Capture the cell that displays the provided text and extract its [X, Y] central coordinate. 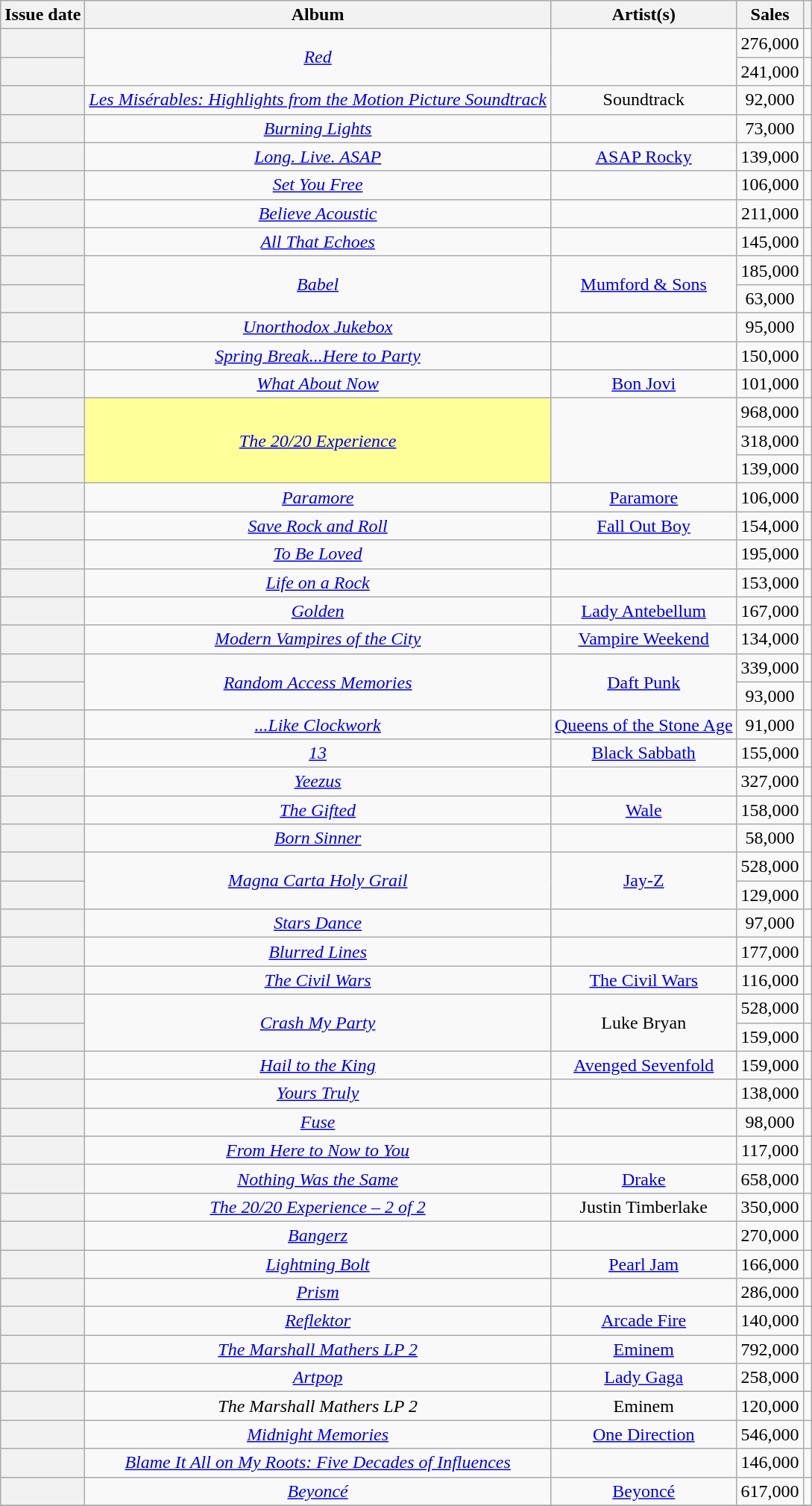
73,000 [769, 128]
Lady Gaga [643, 1378]
Daft Punk [643, 682]
13 [318, 753]
546,000 [769, 1434]
98,000 [769, 1122]
Golden [318, 611]
Soundtrack [643, 100]
Blurred Lines [318, 952]
97,000 [769, 923]
155,000 [769, 753]
Sales [769, 15]
ASAP Rocky [643, 157]
To Be Loved [318, 554]
Magna Carta Holy Grail [318, 881]
Black Sabbath [643, 753]
Drake [643, 1179]
101,000 [769, 384]
145,000 [769, 242]
Crash My Party [318, 1023]
134,000 [769, 639]
Spring Break...Here to Party [318, 356]
Born Sinner [318, 838]
Unorthodox Jukebox [318, 327]
Set You Free [318, 185]
211,000 [769, 213]
The 20/20 Experience [318, 441]
Random Access Memories [318, 682]
241,000 [769, 72]
Avenged Sevenfold [643, 1065]
Wale [643, 809]
Album [318, 15]
...Like Clockwork [318, 724]
129,000 [769, 895]
617,000 [769, 1491]
Queens of the Stone Age [643, 724]
58,000 [769, 838]
Yeezus [318, 781]
318,000 [769, 441]
Nothing Was the Same [318, 1179]
95,000 [769, 327]
177,000 [769, 952]
167,000 [769, 611]
150,000 [769, 356]
All That Echoes [318, 242]
Midnight Memories [318, 1434]
120,000 [769, 1406]
The Gifted [318, 809]
116,000 [769, 980]
Artist(s) [643, 15]
Prism [318, 1293]
166,000 [769, 1264]
Fuse [318, 1122]
158,000 [769, 809]
The 20/20 Experience – 2 of 2 [318, 1207]
195,000 [769, 554]
Long. Live. ASAP [318, 157]
792,000 [769, 1349]
146,000 [769, 1463]
Hail to the King [318, 1065]
Fall Out Boy [643, 526]
327,000 [769, 781]
Stars Dance [318, 923]
What About Now [318, 384]
93,000 [769, 696]
Believe Acoustic [318, 213]
258,000 [769, 1378]
117,000 [769, 1150]
Babel [318, 284]
276,000 [769, 43]
Yours Truly [318, 1094]
Lady Antebellum [643, 611]
Luke Bryan [643, 1023]
140,000 [769, 1321]
91,000 [769, 724]
658,000 [769, 1179]
One Direction [643, 1434]
Save Rock and Roll [318, 526]
270,000 [769, 1235]
92,000 [769, 100]
Justin Timberlake [643, 1207]
286,000 [769, 1293]
Les Misérables: Highlights from the Motion Picture Soundtrack [318, 100]
Red [318, 57]
Artpop [318, 1378]
Reflektor [318, 1321]
350,000 [769, 1207]
Blame It All on My Roots: Five Decades of Influences [318, 1463]
Bangerz [318, 1235]
Burning Lights [318, 128]
339,000 [769, 668]
185,000 [769, 270]
Arcade Fire [643, 1321]
From Here to Now to You [318, 1150]
968,000 [769, 412]
Mumford & Sons [643, 284]
Modern Vampires of the City [318, 639]
Jay-Z [643, 881]
154,000 [769, 526]
Lightning Bolt [318, 1264]
Vampire Weekend [643, 639]
Issue date [43, 15]
153,000 [769, 583]
63,000 [769, 298]
Bon Jovi [643, 384]
Pearl Jam [643, 1264]
138,000 [769, 1094]
Life on a Rock [318, 583]
